For the text-containing cell, return its midpoint in [X, Y] coordinate format. 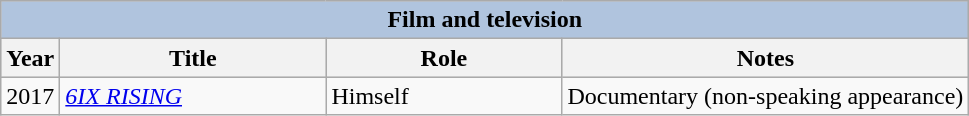
2017 [30, 96]
Title [193, 58]
Himself [444, 96]
Year [30, 58]
Role [444, 58]
Film and television [485, 20]
6IX RISING [193, 96]
Notes [766, 58]
Documentary (non-speaking appearance) [766, 96]
